From the cell containing the given text, extract its center point as (X, Y) coordinate. 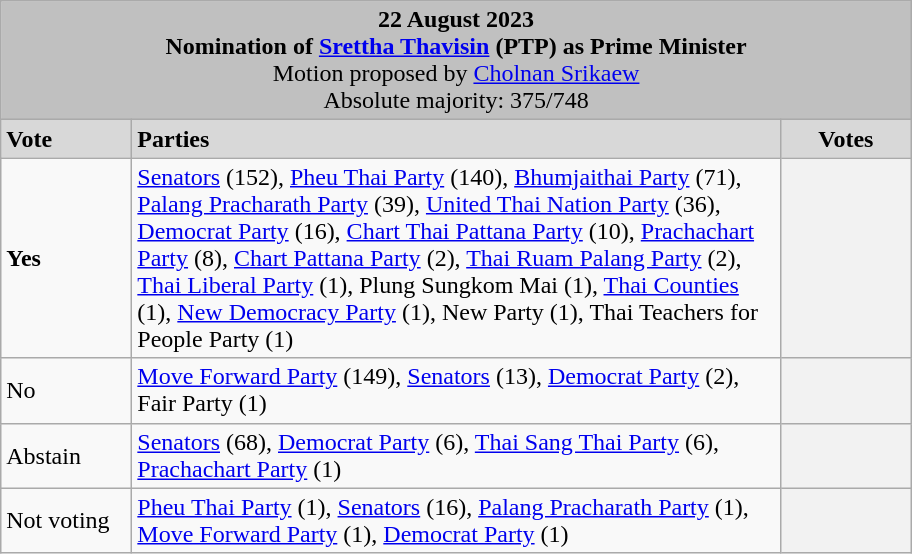
Move Forward Party (149), Senators (13), Democrat Party (2), Fair Party (1) (456, 390)
No (66, 390)
Not voting (66, 520)
Pheu Thai Party (1), Senators (16), Palang Pracharath Party (1), Move Forward Party (1), Democrat Party (1) (456, 520)
22 August 2023Nomination of Srettha Thavisin (PTP) as Prime MinisterMotion proposed by Cholnan SrikaewAbsolute majority: 375/748 (456, 60)
Senators (68), Democrat Party (6), Thai Sang Thai Party (6), Prachachart Party (1) (456, 456)
Votes (846, 139)
Vote (66, 139)
Abstain (66, 456)
Yes (66, 258)
Parties (456, 139)
